Extract the (x, y) coordinate from the center of the cell holding the provided text.  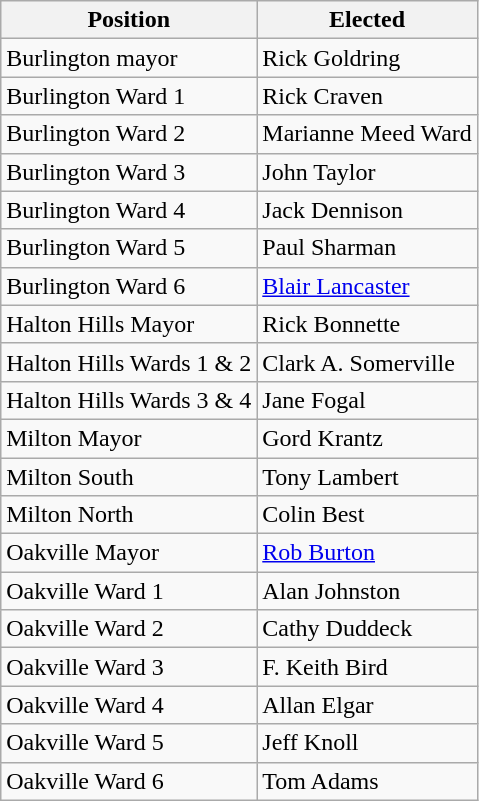
Blair Lancaster (368, 286)
Allan Elgar (368, 705)
Position (129, 20)
Milton North (129, 515)
Oakville Mayor (129, 553)
Marianne Meed Ward (368, 134)
Tom Adams (368, 781)
Burlington Ward 6 (129, 286)
Burlington mayor (129, 58)
Rick Bonnette (368, 324)
Halton Hills Wards 3 & 4 (129, 400)
Jane Fogal (368, 400)
Colin Best (368, 515)
Burlington Ward 2 (129, 134)
Jack Dennison (368, 210)
Burlington Ward 1 (129, 96)
Halton Hills Mayor (129, 324)
Burlington Ward 5 (129, 248)
F. Keith Bird (368, 667)
Milton Mayor (129, 438)
Tony Lambert (368, 477)
John Taylor (368, 172)
Paul Sharman (368, 248)
Milton South (129, 477)
Oakville Ward 3 (129, 667)
Gord Krantz (368, 438)
Oakville Ward 6 (129, 781)
Oakville Ward 2 (129, 629)
Clark A. Somerville (368, 362)
Cathy Duddeck (368, 629)
Rick Craven (368, 96)
Halton Hills Wards 1 & 2 (129, 362)
Jeff Knoll (368, 743)
Oakville Ward 5 (129, 743)
Elected (368, 20)
Rick Goldring (368, 58)
Burlington Ward 3 (129, 172)
Alan Johnston (368, 591)
Burlington Ward 4 (129, 210)
Oakville Ward 1 (129, 591)
Rob Burton (368, 553)
Oakville Ward 4 (129, 705)
